From the cell containing the given text, extract its center point as (x, y) coordinate. 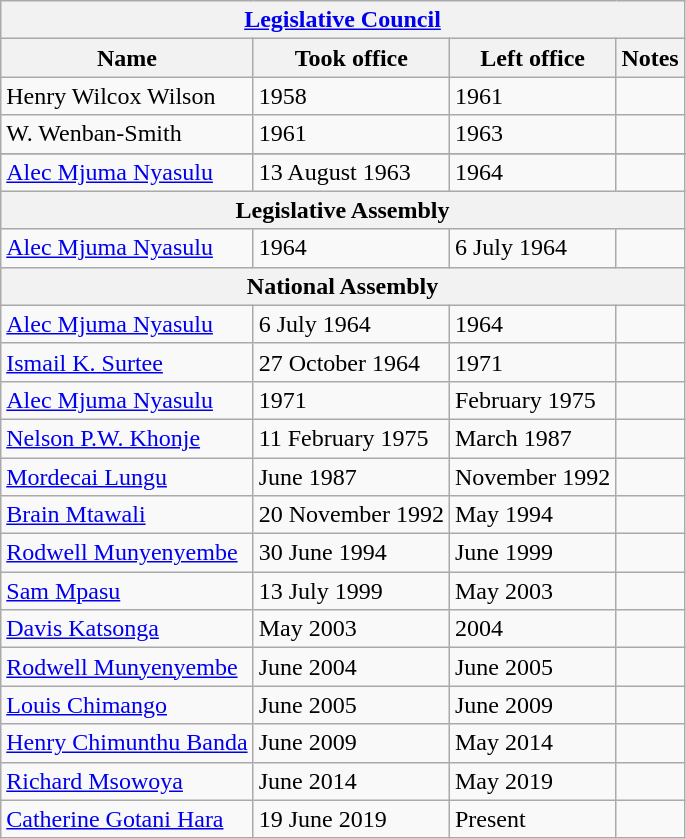
June 2004 (351, 667)
13 July 1999 (351, 591)
February 1975 (532, 400)
Notes (650, 58)
27 October 1964 (351, 362)
May 2019 (532, 781)
Richard Msowoya (127, 781)
Nelson P.W. Khonje (127, 438)
Henry Chimunthu Banda (127, 743)
Henry Wilcox Wilson (127, 96)
11 February 1975 (351, 438)
Ismail K. Surtee (127, 362)
June 1999 (532, 553)
Legislative Council (342, 20)
June 1987 (351, 477)
Catherine Gotani Hara (127, 819)
13 August 1963 (351, 172)
Name (127, 58)
2004 (532, 629)
Brain Mtawali (127, 515)
1963 (532, 134)
19 June 2019 (351, 819)
Legislative Assembly (342, 210)
March 1987 (532, 438)
Mordecai Lungu (127, 477)
June 2014 (351, 781)
Davis Katsonga (127, 629)
30 June 1994 (351, 553)
1958 (351, 96)
Took office (351, 58)
Left office (532, 58)
Present (532, 819)
November 1992 (532, 477)
Louis Chimango (127, 705)
National Assembly (342, 286)
Sam Mpasu (127, 591)
W. Wenban-Smith (127, 134)
20 November 1992 (351, 515)
May 2014 (532, 743)
May 1994 (532, 515)
